Capture the cell that displays the provided text and extract its (x, y) central coordinate. 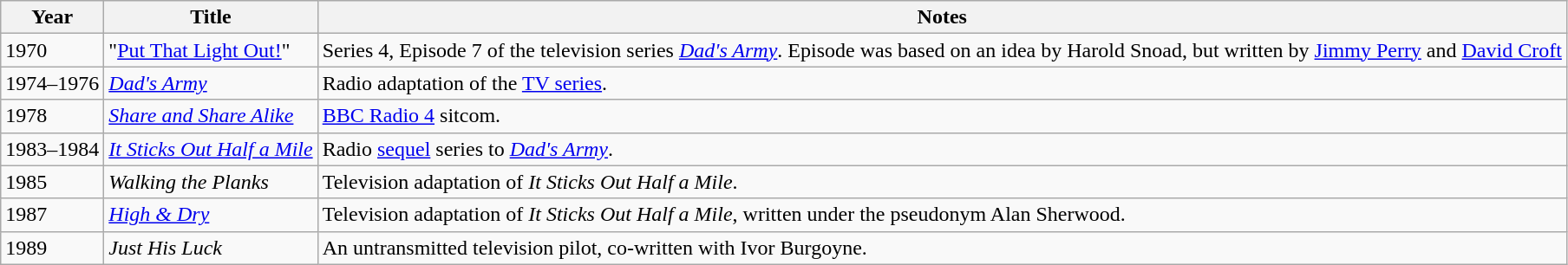
Walking the Planks (211, 182)
It Sticks Out Half a Mile (211, 149)
Notes (942, 17)
1985 (52, 182)
High & Dry (211, 215)
1970 (52, 50)
Radio adaptation of the TV series. (942, 83)
Title (211, 17)
Dad's Army (211, 83)
"Put That Light Out!" (211, 50)
1974–1976 (52, 83)
1983–1984 (52, 149)
An untransmitted television pilot, co-written with Ivor Burgoyne. (942, 248)
Just His Luck (211, 248)
Radio sequel series to Dad's Army. (942, 149)
Television adaptation of It Sticks Out Half a Mile. (942, 182)
BBC Radio 4 sitcom. (942, 116)
Series 4, Episode 7 of the television series Dad's Army. Episode was based on an idea by Harold Snoad, but written by Jimmy Perry and David Croft (942, 50)
1987 (52, 215)
1989 (52, 248)
Share and Share Alike (211, 116)
Year (52, 17)
1978 (52, 116)
Television adaptation of It Sticks Out Half a Mile, written under the pseudonym Alan Sherwood. (942, 215)
